Detect which cell encompasses the target text, then output its [x, y] center coordinate. 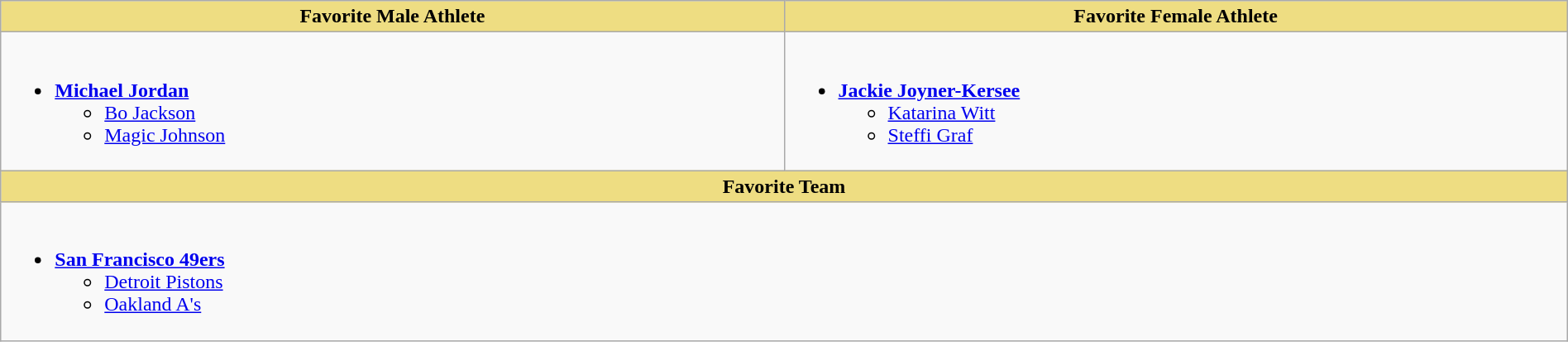
Favorite Team [784, 186]
Michael JordanBo JacksonMagic Johnson [392, 101]
Favorite Female Athlete [1176, 17]
San Francisco 49ersDetroit PistonsOakland A's [784, 272]
Jackie Joyner-KerseeKatarina WittSteffi Graf [1176, 101]
Favorite Male Athlete [392, 17]
